Determine the (X, Y) coordinate at the center of the cell enclosing the given text.  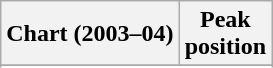
Chart (2003–04) (90, 34)
Peakposition (225, 34)
